Identify which cell holds the provided text, then report its [X, Y] central coordinate. 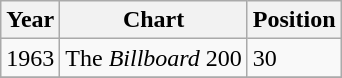
Year [30, 20]
1963 [30, 58]
Position [294, 20]
Chart [154, 20]
30 [294, 58]
The Billboard 200 [154, 58]
